From the cell containing the given text, extract its center point as (x, y) coordinate. 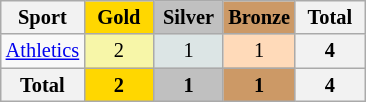
Silver (189, 17)
Bronze (259, 17)
Sport (42, 17)
Gold (119, 17)
Athletics (42, 51)
